For the text-containing cell, return its midpoint in [x, y] coordinate format. 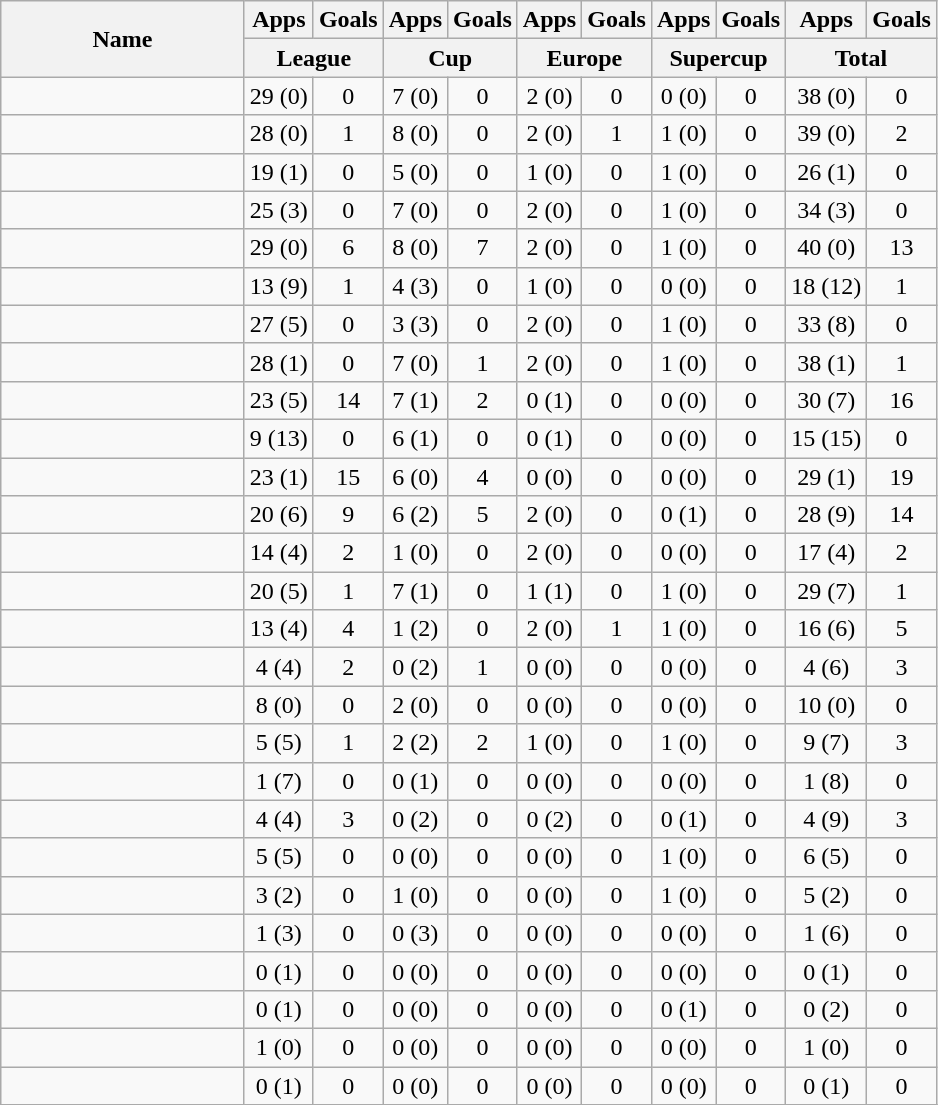
1 (8) [826, 781]
13 (4) [278, 629]
28 (9) [826, 515]
Cup [450, 58]
6 (0) [415, 477]
19 (1) [278, 172]
13 (9) [278, 286]
9 (13) [278, 438]
38 (0) [826, 96]
16 (6) [826, 629]
5 (2) [826, 895]
5 (0) [415, 172]
30 (7) [826, 400]
6 (2) [415, 515]
Name [123, 39]
28 (0) [278, 134]
6 (1) [415, 438]
16 [902, 400]
6 (5) [826, 857]
20 (6) [278, 515]
34 (3) [826, 210]
23 (1) [278, 477]
14 (4) [278, 553]
33 (8) [826, 324]
3 (3) [415, 324]
28 (1) [278, 362]
4 (3) [415, 286]
15 [348, 477]
1 (2) [415, 629]
1 (7) [278, 781]
13 [902, 248]
20 (5) [278, 591]
15 (15) [826, 438]
6 [348, 248]
38 (1) [826, 362]
Supercup [718, 58]
Europe [584, 58]
League [314, 58]
17 (4) [826, 553]
40 (0) [826, 248]
1 (3) [278, 933]
10 (0) [826, 705]
23 (5) [278, 400]
27 (5) [278, 324]
0 (3) [415, 933]
1 (1) [549, 591]
3 (2) [278, 895]
29 (1) [826, 477]
2 (2) [415, 743]
7 [483, 248]
29 (7) [826, 591]
19 [902, 477]
25 (3) [278, 210]
26 (1) [826, 172]
18 (12) [826, 286]
1 (6) [826, 933]
4 (9) [826, 819]
39 (0) [826, 134]
4 (6) [826, 667]
9 (7) [826, 743]
Total [862, 58]
9 [348, 515]
